Extract the (X, Y) coordinate from the center of the cell holding the provided text.  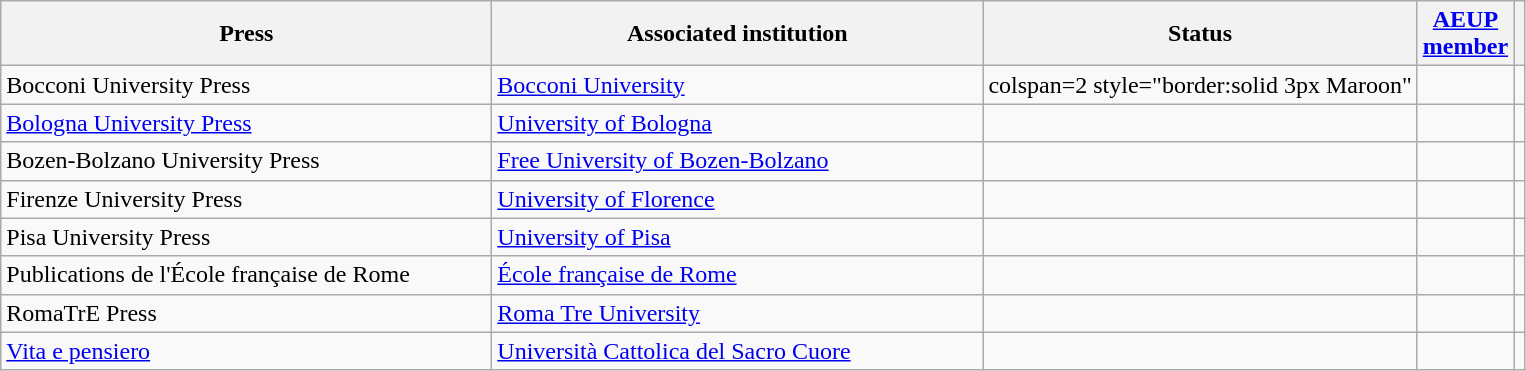
Vita e pensiero (246, 351)
University of Florence (738, 199)
Firenze University Press (246, 199)
Bologna University Press (246, 123)
Bocconi University Press (246, 85)
AEUPmember (1465, 34)
Roma Tre University (738, 313)
Associated institution (738, 34)
Pisa University Press (246, 237)
Bozen-Bolzano University Press (246, 161)
Publications de l'École française de Rome (246, 275)
University of Bologna (738, 123)
colspan=2 style="border:solid 3px Maroon" (1200, 85)
University of Pisa (738, 237)
Status (1200, 34)
Press (246, 34)
Free University of Bozen-Bolzano (738, 161)
Bocconi University (738, 85)
École française de Rome (738, 275)
Università Cattolica del Sacro Cuore (738, 351)
RomaTrE Press (246, 313)
